Pinpoint the cell where the given text exists, returning its (X, Y) midpoint coordinate. 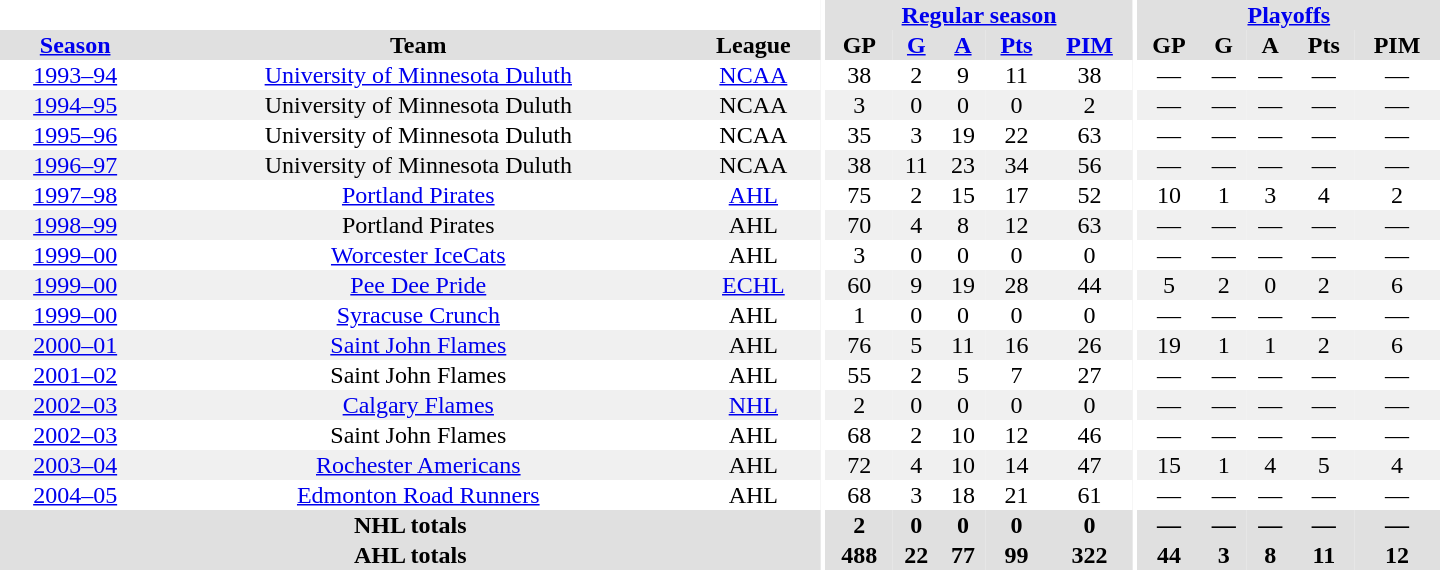
Pee Dee Pride (418, 285)
488 (860, 555)
2004–05 (75, 495)
2001–02 (75, 375)
76 (860, 345)
AHL totals (410, 555)
35 (860, 135)
League (753, 45)
34 (1016, 165)
1994–95 (75, 105)
18 (964, 495)
Rochester Americans (418, 465)
99 (1016, 555)
1995–96 (75, 135)
1998–99 (75, 225)
14 (1016, 465)
322 (1090, 555)
Worcester IceCats (418, 255)
72 (860, 465)
Calgary Flames (418, 405)
ECHL (753, 285)
23 (964, 165)
26 (1090, 345)
17 (1016, 195)
27 (1090, 375)
28 (1016, 285)
60 (860, 285)
16 (1016, 345)
Playoffs (1289, 15)
1997–98 (75, 195)
1993–94 (75, 75)
1996–97 (75, 165)
NHL (753, 405)
Regular season (980, 15)
7 (1016, 375)
NHL totals (410, 525)
Syracuse Crunch (418, 315)
Team (418, 45)
56 (1090, 165)
75 (860, 195)
46 (1090, 435)
21 (1016, 495)
55 (860, 375)
Edmonton Road Runners (418, 495)
70 (860, 225)
52 (1090, 195)
2003–04 (75, 465)
77 (964, 555)
2000–01 (75, 345)
61 (1090, 495)
Season (75, 45)
47 (1090, 465)
